Provide the [X, Y] coordinate of the cell's center where the given text is located.  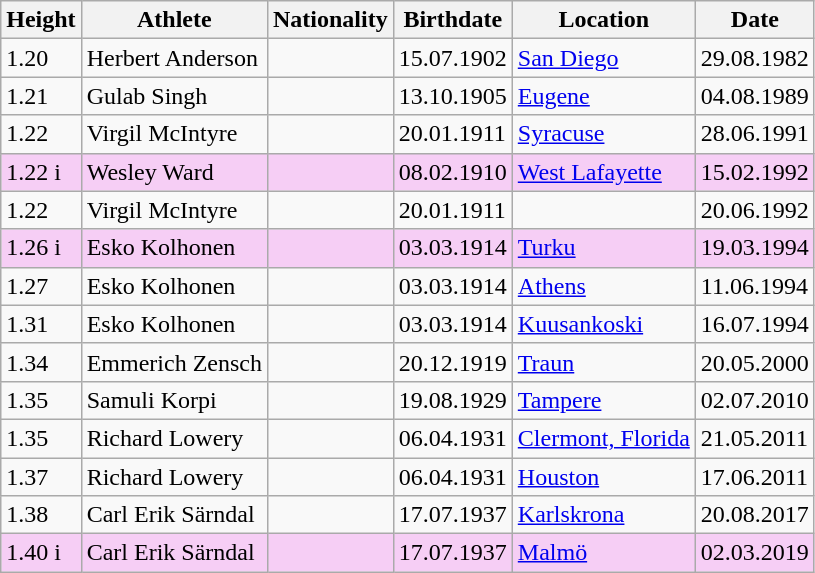
Nationality [330, 20]
Houston [604, 477]
Emmerich Zensch [174, 362]
28.06.1991 [754, 134]
1.20 [41, 58]
1.38 [41, 515]
Gulab Singh [174, 96]
Kuusankoski [604, 324]
1.27 [41, 286]
1.26 i [41, 248]
1.34 [41, 362]
Date [754, 20]
1.31 [41, 324]
Traun [604, 362]
Syracuse [604, 134]
Tampere [604, 400]
Karlskrona [604, 515]
15.02.1992 [754, 172]
20.08.2017 [754, 515]
West Lafayette [604, 172]
15.07.1902 [452, 58]
29.08.1982 [754, 58]
1.21 [41, 96]
20.06.1992 [754, 210]
1.37 [41, 477]
08.02.1910 [452, 172]
02.07.2010 [754, 400]
Herbert Anderson [174, 58]
Samuli Korpi [174, 400]
Height [41, 20]
1.22 i [41, 172]
17.06.2011 [754, 477]
11.06.1994 [754, 286]
1.40 i [41, 553]
04.08.1989 [754, 96]
20.05.2000 [754, 362]
Athens [604, 286]
Eugene [604, 96]
16.07.1994 [754, 324]
Location [604, 20]
Birthdate [452, 20]
Clermont, Florida [604, 438]
20.12.1919 [452, 362]
21.05.2011 [754, 438]
Athlete [174, 20]
13.10.1905 [452, 96]
02.03.2019 [754, 553]
Wesley Ward [174, 172]
Turku [604, 248]
San Diego [604, 58]
Malmö [604, 553]
19.03.1994 [754, 248]
19.08.1929 [452, 400]
